Capture the cell that displays the provided text and extract its [x, y] central coordinate. 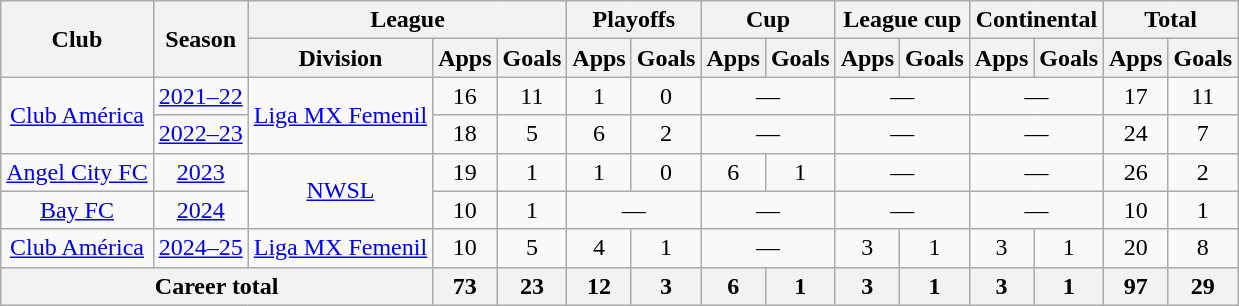
Career total [217, 286]
Continental [1036, 20]
29 [1203, 286]
8 [1203, 248]
18 [465, 134]
19 [465, 172]
Angel City FC [77, 172]
23 [532, 286]
NWSL [340, 191]
2022–23 [200, 134]
97 [1136, 286]
Division [340, 58]
Bay FC [77, 210]
16 [465, 96]
17 [1136, 96]
24 [1136, 134]
Total [1171, 20]
4 [599, 248]
2023 [200, 172]
Club [77, 39]
7 [1203, 134]
20 [1136, 248]
73 [465, 286]
League [408, 20]
2021–22 [200, 96]
Playoffs [634, 20]
Season [200, 39]
Cup [768, 20]
League cup [902, 20]
2024 [200, 210]
12 [599, 286]
26 [1136, 172]
2024–25 [200, 248]
